For the text-containing cell, return its midpoint in (x, y) coordinate format. 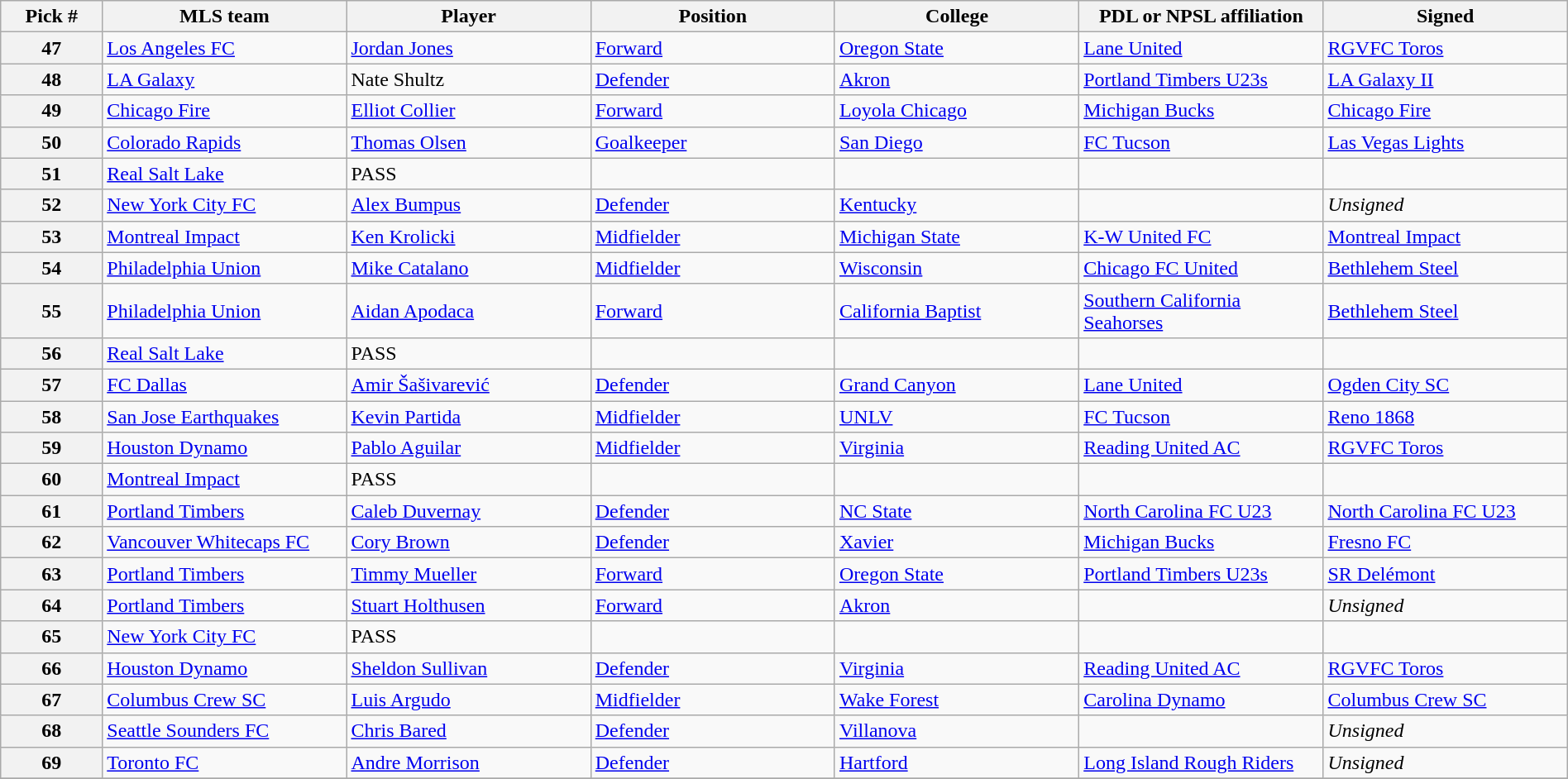
Elliot Collier (468, 111)
K-W United FC (1201, 237)
FC Dallas (225, 385)
69 (51, 762)
NC State (956, 511)
49 (51, 111)
Amir Šašivarević (468, 385)
College (956, 17)
LA Galaxy (225, 79)
57 (51, 385)
50 (51, 142)
Position (713, 17)
Toronto FC (225, 762)
Vancouver Whitecaps FC (225, 542)
Chris Bared (468, 731)
UNLV (956, 416)
Caleb Duvernay (468, 511)
Kentucky (956, 205)
48 (51, 79)
Nate Shultz (468, 79)
California Baptist (956, 311)
Long Island Rough Riders (1201, 762)
Aidan Apodaca (468, 311)
Ogden City SC (1446, 385)
66 (51, 668)
Wake Forest (956, 700)
Villanova (956, 731)
68 (51, 731)
San Diego (956, 142)
56 (51, 353)
Goalkeeper (713, 142)
Andre Morrison (468, 762)
64 (51, 605)
Seattle Sounders FC (225, 731)
Colorado Rapids (225, 142)
San Jose Earthquakes (225, 416)
Los Angeles FC (225, 48)
67 (51, 700)
Loyola Chicago (956, 111)
53 (51, 237)
Stuart Holthusen (468, 605)
MLS team (225, 17)
61 (51, 511)
Southern California Seahorses (1201, 311)
Grand Canyon (956, 385)
PDL or NPSL affiliation (1201, 17)
Thomas Olsen (468, 142)
Cory Brown (468, 542)
Xavier (956, 542)
Carolina Dynamo (1201, 700)
54 (51, 268)
Chicago FC United (1201, 268)
Player (468, 17)
Ken Krolicki (468, 237)
Kevin Partida (468, 416)
SR Delémont (1446, 574)
Luis Argudo (468, 700)
Las Vegas Lights (1446, 142)
63 (51, 574)
62 (51, 542)
Reno 1868 (1446, 416)
Timmy Mueller (468, 574)
59 (51, 448)
Jordan Jones (468, 48)
Pick # (51, 17)
60 (51, 480)
Fresno FC (1446, 542)
58 (51, 416)
LA Galaxy II (1446, 79)
Signed (1446, 17)
Pablo Aguilar (468, 448)
55 (51, 311)
Alex Bumpus (468, 205)
Michigan State (956, 237)
47 (51, 48)
Hartford (956, 762)
Wisconsin (956, 268)
Sheldon Sullivan (468, 668)
52 (51, 205)
65 (51, 637)
Mike Catalano (468, 268)
51 (51, 174)
